Identify which cell holds the provided text, then report its [X, Y] central coordinate. 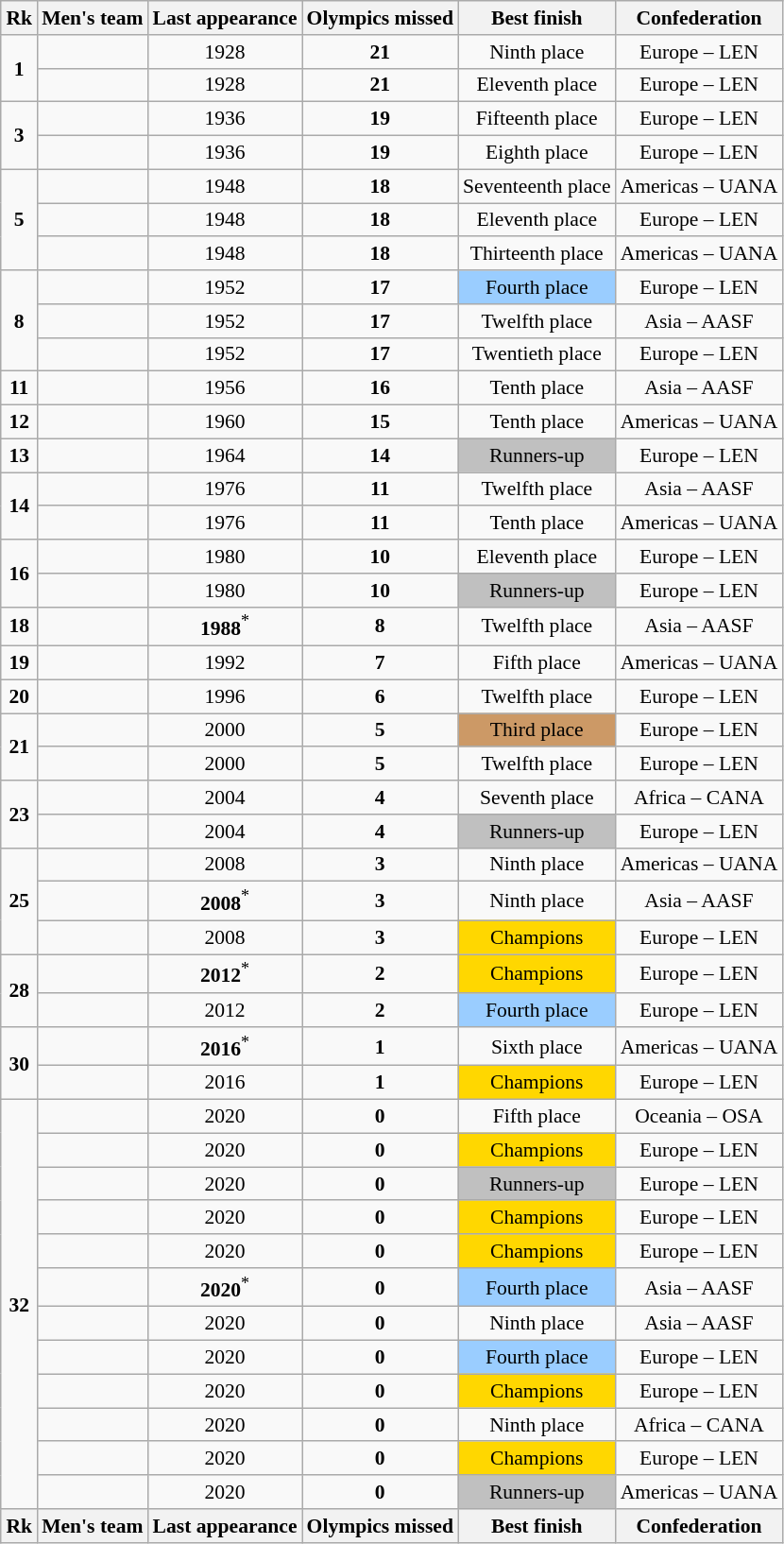
Fifteenth place [537, 119]
32 [19, 1304]
Thirteenth place [537, 254]
Eighth place [537, 153]
Sixth place [537, 1047]
Third place [537, 730]
12 [19, 422]
25 [19, 901]
Oceania – OSA [699, 1117]
1964 [225, 455]
13 [19, 455]
1996 [225, 696]
30 [19, 1064]
Seventeenth place [537, 186]
1992 [225, 663]
1956 [225, 388]
28 [19, 990]
1960 [225, 422]
2020* [225, 1287]
6 [380, 696]
2012 [225, 1010]
7 [380, 663]
2016* [225, 1047]
15 [380, 422]
Seventh place [537, 798]
20 [19, 696]
2012* [225, 973]
Twentieth place [537, 354]
1988* [225, 626]
2016 [225, 1083]
23 [19, 815]
2008* [225, 901]
